Return (X, Y) of the center of cell containing provided text 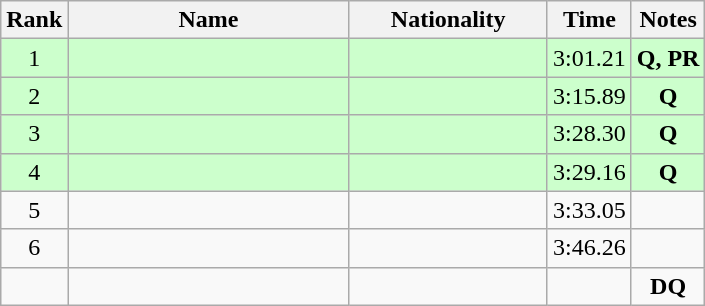
Name (208, 20)
Q, PR (668, 58)
Time (589, 20)
1 (34, 58)
3:46.26 (589, 248)
Notes (668, 20)
3:33.05 (589, 210)
5 (34, 210)
3 (34, 134)
3:28.30 (589, 134)
3:15.89 (589, 96)
Nationality (448, 20)
3:29.16 (589, 172)
2 (34, 96)
4 (34, 172)
6 (34, 248)
Rank (34, 20)
3:01.21 (589, 58)
DQ (668, 286)
